Find where the given text appears and provide that cell's center as (x, y) coordinate. 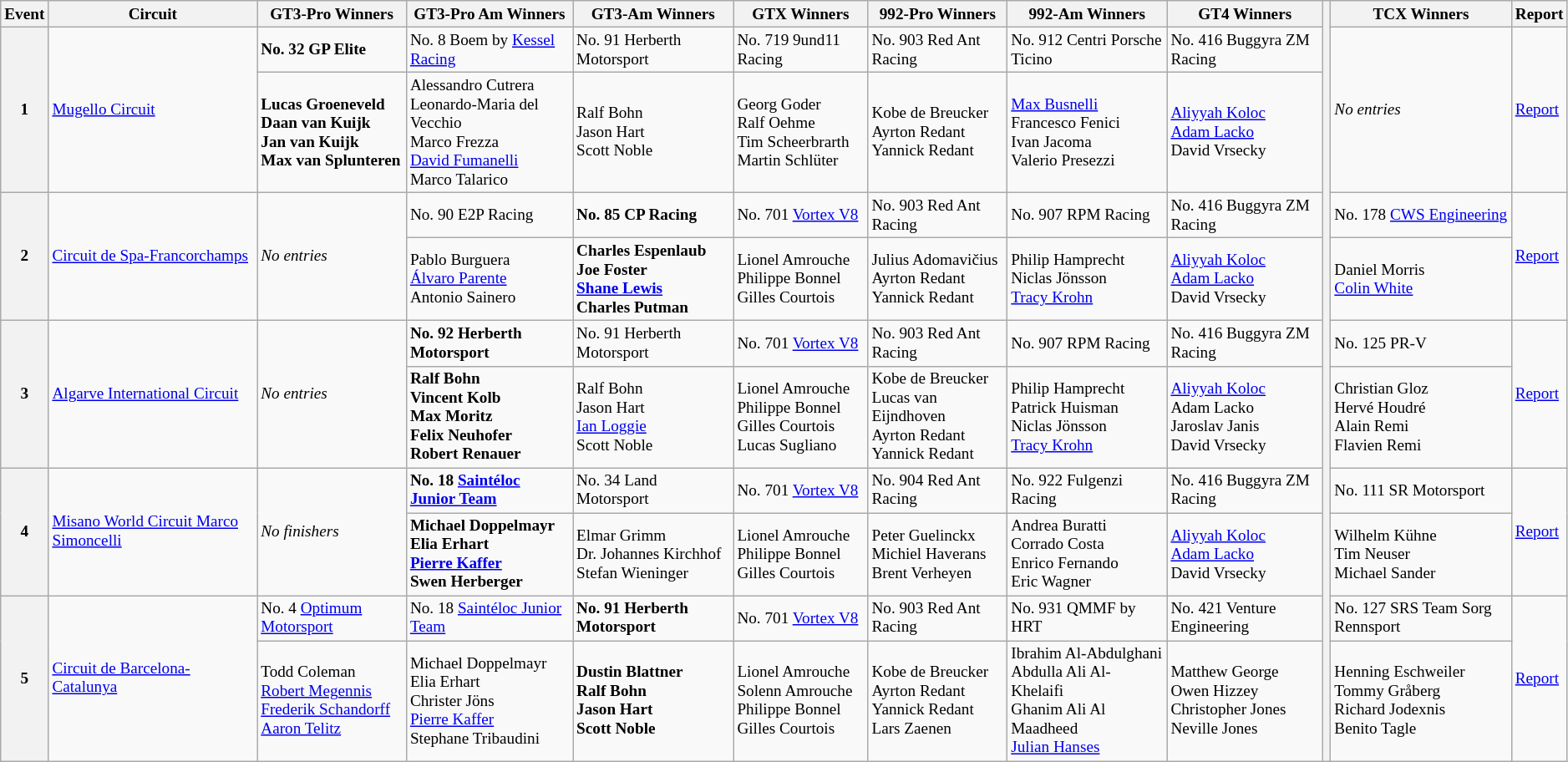
Michael Doppelmayr Elia Erhart Christer Jöns Pierre Kaffer Stephane Tribaudini (490, 701)
Michael Doppelmayr Elia Erhart Pierre Kaffer Swen Herberger (490, 555)
Lionel Amrouche Solenn Amrouche Philippe Bonnel Gilles Courtois (800, 701)
TCX Winners (1421, 14)
Ralf Bohn Vincent Kolb Max Moritz Felix Neuhofer Robert Renauer (490, 417)
Dustin Blattner Ralf Bohn Jason Hart Scott Noble (653, 701)
No. 912 Centri Porsche Ticino (1088, 49)
Georg Goder Ralf Oehme Tim Scheerbrarth Martin Schlüter (800, 132)
Kobe de Breucker Ayrton Redant Yannick Redant Lars Zaenen (937, 701)
Mugello Circuit (153, 109)
4 (25, 531)
Charles Espenlaub Joe Foster Shane Lewis Charles Putman (653, 279)
Todd Coleman Robert Megennis Frederik Schandorff Aaron Telitz (332, 701)
Lucas Groeneveld Daan van Kuijk Jan van Kuijk Max van Splunteren (332, 132)
No. 111 SR Motorsport (1421, 490)
Matthew George Owen Hizzey Christopher Jones Neville Jones (1245, 701)
GT3-Am Winners (653, 14)
Ralf Bohn Jason Hart Ian Loggie Scott Noble (653, 417)
No. 90 E2P Racing (490, 215)
Andrea Buratti Corrado Costa Enrico Fernando Eric Wagner (1088, 555)
GT3-Pro Winners (332, 14)
No. 931 QMMF by HRT (1088, 618)
Kobe de Breucker Ayrton Redant Yannick Redant (937, 132)
No. 92 Herberth Motorsport (490, 343)
Alessandro Cutrera Leonardo-Maria del Vecchio Marco Frezza David Fumanelli Marco Talarico (490, 132)
Philip Hamprecht Niclas Jönsson Tracy Krohn (1088, 279)
Circuit de Spa-Francorchamps (153, 256)
GT3-Pro Am Winners (490, 14)
992-Pro Winners (937, 14)
Peter Guelinckx Michiel Haverans Brent Verheyen (937, 555)
GT4 Winners (1245, 14)
Wilhelm Kühne Tim Neuser Michael Sander (1421, 555)
992-Am Winners (1088, 14)
2 (25, 256)
Ibrahim Al-Abdulghani Abdulla Ali Al-Khelaifi Ghanim Ali Al Maadheed Julian Hanses (1088, 701)
Misano World Circuit Marco Simoncelli (153, 531)
GTX Winners (800, 14)
No. 922 Fulgenzi Racing (1088, 490)
Lionel Amrouche Philippe Bonnel Gilles Courtois Lucas Sugliano (800, 417)
Event (25, 14)
No. 4 Optimum Motorsport (332, 618)
No. 32 GP Elite (332, 49)
Aliyyah Koloc Adam Lacko Jaroslav Janis David Vrsecky (1245, 417)
Elmar Grimm Dr. Johannes Kirchhof Stefan Wieninger (653, 555)
Algarve International Circuit (153, 394)
Circuit (153, 14)
Julius Adomavičius Ayrton Redant Yannick Redant (937, 279)
No. 127 SRS Team Sorg Rennsport (1421, 618)
Circuit de Barcelona-Catalunya (153, 678)
1 (25, 109)
No. 85 CP Racing (653, 215)
No. 8 Boem by Kessel Racing (490, 49)
Daniel Morris Colin White (1421, 279)
Christian Gloz Hervé Houdré Alain Remi Flavien Remi (1421, 417)
Pablo Burguera Álvaro Parente Antonio Sainero (490, 279)
No. 125 PR-V (1421, 343)
Kobe de Breucker Lucas van Eijndhoven Ayrton Redant Yannick Redant (937, 417)
No. 421 Venture Engineering (1245, 618)
No. 178 CWS Engineering (1421, 215)
Philip Hamprecht Patrick Huisman Niclas Jönsson Tracy Krohn (1088, 417)
Henning Eschweiler Tommy Gråberg Richard Jodexnis Benito Tagle (1421, 701)
No. 34 Land Motorsport (653, 490)
3 (25, 394)
No. 719 9und11 Racing (800, 49)
5 (25, 678)
Max Busnelli Francesco Fenici Ivan Jacoma Valerio Presezzi (1088, 132)
No finishers (332, 531)
No. 904 Red Ant Racing (937, 490)
Ralf Bohn Jason Hart Scott Noble (653, 132)
